Capture the cell that displays the provided text and extract its (X, Y) central coordinate. 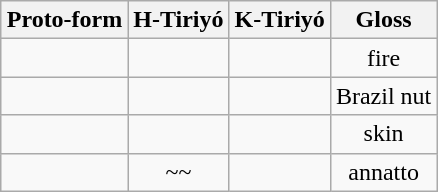
Gloss (383, 20)
Proto-form (64, 20)
K-Tiriyó (280, 20)
H-Tiriyó (178, 20)
~~ (178, 172)
annatto (383, 172)
skin (383, 134)
fire (383, 58)
Brazil nut (383, 96)
